Locate the cell with the specified text and output its (x, y) center coordinate. 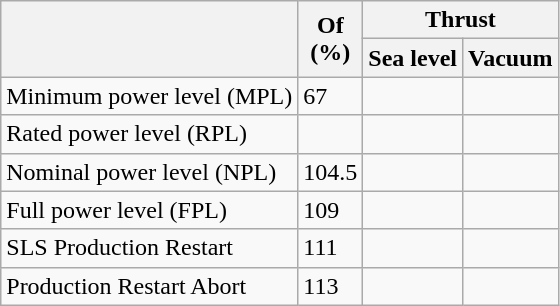
Nominal power level (NPL) (150, 172)
Thrust (460, 20)
SLS Production Restart (150, 248)
113 (330, 286)
Production Restart Abort (150, 286)
Full power level (FPL) (150, 210)
111 (330, 248)
Sea level (413, 58)
67 (330, 96)
104.5 (330, 172)
Vacuum (511, 58)
Of (%) (330, 39)
Rated power level (RPL) (150, 134)
109 (330, 210)
Minimum power level (MPL) (150, 96)
